Capture the cell that displays the provided text and extract its (X, Y) central coordinate. 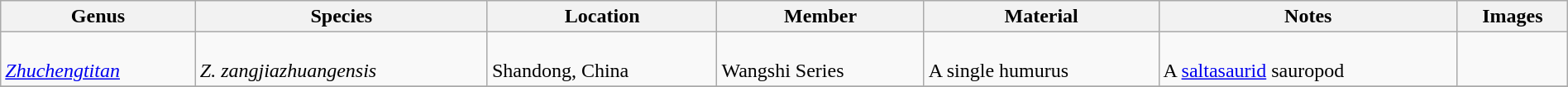
Images (1512, 17)
Zhuchengtitan (98, 60)
Material (1041, 17)
A single humurus (1041, 60)
A saltasaurid sauropod (1308, 60)
Member (820, 17)
Genus (98, 17)
Notes (1308, 17)
Location (602, 17)
Shandong, China (602, 60)
Wangshi Series (820, 60)
Z. zangjiazhuangensis (341, 60)
Species (341, 17)
